For the text-containing cell, return its midpoint in (X, Y) coordinate format. 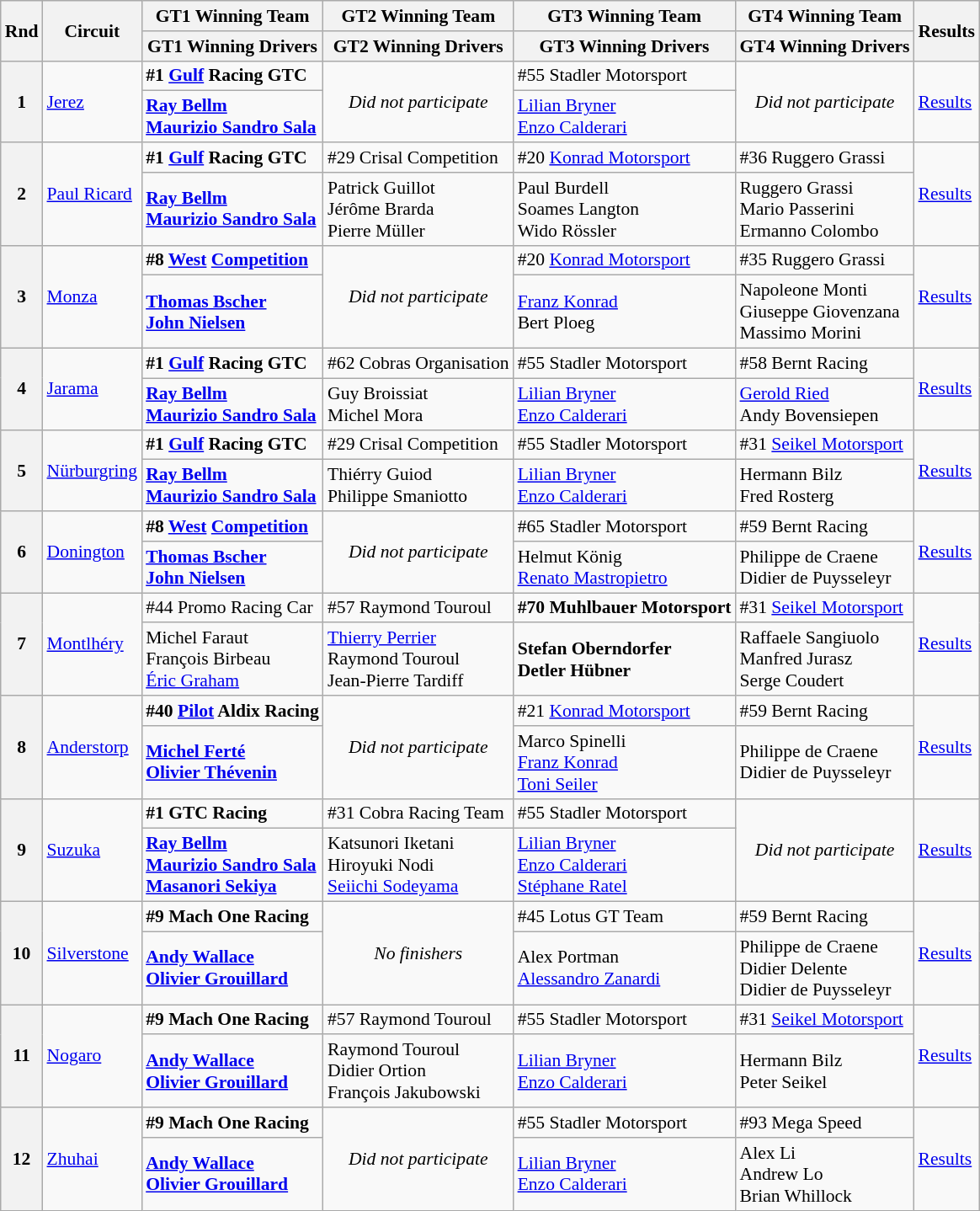
Guy Broissiat Michel Mora (418, 404)
Napoleone Monti Giuseppe Giovenzana Massimo Morini (825, 312)
Michel Faraut François Birbeau Éric Graham (232, 660)
12 (22, 1159)
2 (22, 194)
#45 Lotus GT Team (625, 917)
Hermann Bilz Peter Seikel (825, 1071)
3 (22, 296)
Michel Ferté Olivier Thévenin (232, 763)
Ruggero Grassi Mario Passerini Ermanno Colombo (825, 209)
Anderstorp (92, 747)
Rnd (22, 30)
GT1 Winning Team (232, 16)
Circuit (92, 30)
Nogaro (92, 1056)
GT2 Winning Drivers (418, 46)
Raymond Touroul Didier Ortion François Jakubowski (418, 1071)
4 (22, 389)
Silverstone (92, 953)
#93 Mega Speed (825, 1123)
Gerold Ried Andy Bovensiepen (825, 404)
Alex Li Andrew Lo Brian Whillock (825, 1174)
Jarama (92, 389)
Monza (92, 296)
Donington (92, 552)
Paul Ricard (92, 194)
8 (22, 747)
Patrick Guillot Jérôme Brarda Pierre Müller (418, 209)
#31 Cobra Racing Team (418, 814)
GT4 Winning Drivers (825, 46)
#65 Stadler Motorsport (625, 526)
#58 Bernt Racing (825, 364)
GT4 Winning Team (825, 16)
5 (22, 470)
1 (22, 101)
Montlhéry (92, 644)
#21 Konrad Motorsport (625, 711)
Marco Spinelli Franz Konrad Toni Seiler (625, 763)
Lilian Bryner Enzo Calderari Stéphane Ratel (625, 866)
Zhuhai (92, 1159)
11 (22, 1056)
10 (22, 953)
#1 GTC Racing (232, 814)
GT3 Winning Team (625, 16)
Alex Portman Alessandro Zanardi (625, 968)
Thiérry Guiod Philippe Smaniotto (418, 485)
#36 Ruggero Grassi (825, 157)
Jerez (92, 101)
Suzuka (92, 850)
#40 Pilot Aldix Racing (232, 711)
#70 Muhlbauer Motorsport (625, 608)
No finishers (418, 953)
9 (22, 850)
Helmut König Renato Mastropietro (625, 568)
Raffaele Sangiuolo Manfred Jurasz Serge Coudert (825, 660)
#62 Cobras Organisation (418, 364)
#44 Promo Racing Car (232, 608)
Katsunori Iketani Hiroyuki Nodi Seiichi Sodeyama (418, 866)
Paul Burdell Soames Langton Wido Rössler (625, 209)
Philippe de Craene Didier Delente Didier de Puysseleyr (825, 968)
#35 Ruggero Grassi (825, 260)
Thierry Perrier Raymond Touroul Jean-Pierre Tardiff (418, 660)
GT3 Winning Drivers (625, 46)
7 (22, 644)
GT1 Winning Drivers (232, 46)
Franz Konrad Bert Ploeg (625, 312)
Stefan Oberndorfer Detler Hübner (625, 660)
Nürburgring (92, 470)
Ray Bellm Maurizio Sandro Sala Masanori Sekiya (232, 866)
GT2 Winning Team (418, 16)
6 (22, 552)
Hermann Bilz Fred Rosterg (825, 485)
